Find where the given text appears and provide that cell's center as [x, y] coordinate. 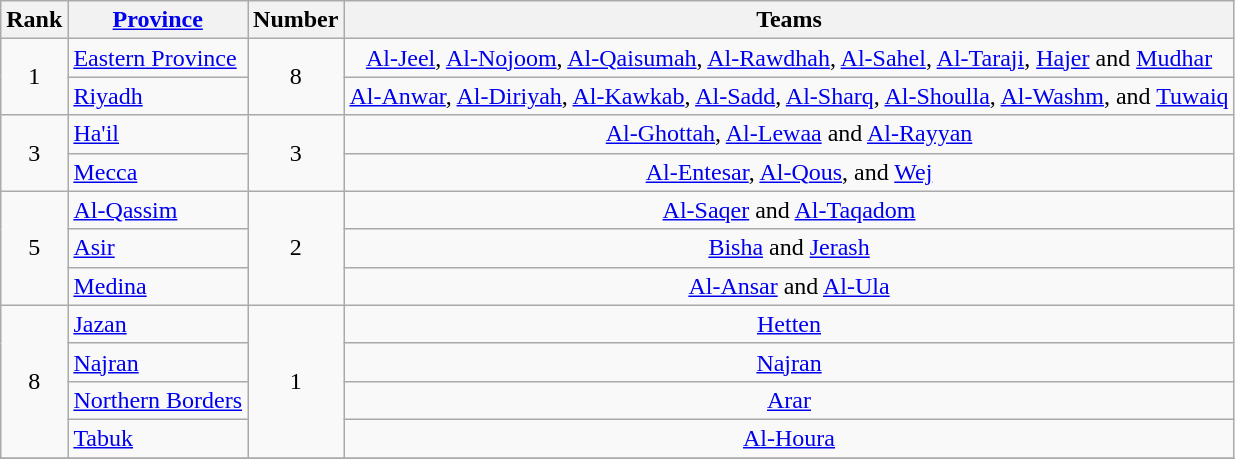
Riyadh [158, 96]
Ha'il [158, 134]
Jazan [158, 324]
Asir [158, 248]
Al-Anwar, Al-Diriyah, Al-Kawkab, Al-Sadd, Al-Sharq, Al-Shoulla, Al-Washm, and Tuwaiq [789, 96]
Teams [789, 20]
Northern Borders [158, 400]
Mecca [158, 172]
Al-Houra [789, 438]
Eastern Province [158, 58]
2 [296, 248]
Al-Jeel, Al-Nojoom, Al-Qaisumah, Al-Rawdhah, Al-Sahel, Al-Taraji, Hajer and Mudhar [789, 58]
Al-Ansar and Al-Ula [789, 286]
Al-Qassim [158, 210]
Al-Saqer and Al-Taqadom [789, 210]
5 [34, 248]
Number [296, 20]
Medina [158, 286]
Al-Ghottah, Al-Lewaa and Al-Rayyan [789, 134]
Hetten [789, 324]
Tabuk [158, 438]
Arar [789, 400]
Rank [34, 20]
Province [158, 20]
Al-Entesar, Al-Qous, and Wej [789, 172]
Bisha and Jerash [789, 248]
